For the text-containing cell, return its midpoint in (x, y) coordinate format. 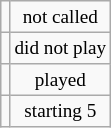
did not play (60, 48)
played (60, 80)
starting 5 (60, 111)
not called (60, 17)
